Locate the cell with the specified text and output its (x, y) center coordinate. 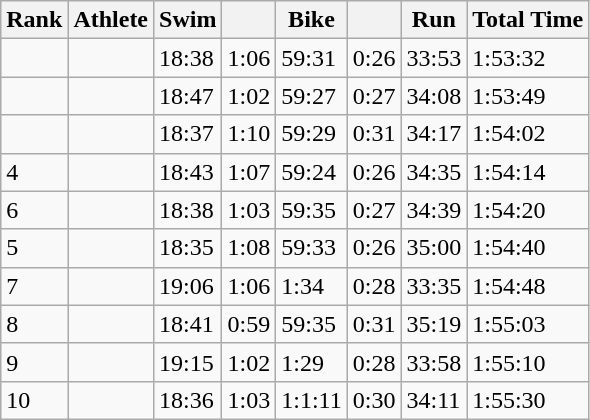
1:34 (312, 286)
Run (434, 20)
19:15 (188, 362)
59:24 (312, 172)
18:41 (188, 324)
1:54:14 (528, 172)
1:54:40 (528, 248)
1:55:03 (528, 324)
1:1:11 (312, 400)
18:37 (188, 134)
1:10 (249, 134)
18:36 (188, 400)
0:59 (249, 324)
1:54:02 (528, 134)
18:47 (188, 96)
18:35 (188, 248)
Swim (188, 20)
18:43 (188, 172)
34:39 (434, 210)
59:27 (312, 96)
Rank (34, 20)
1:53:32 (528, 58)
5 (34, 248)
1:55:10 (528, 362)
1:54:48 (528, 286)
34:11 (434, 400)
6 (34, 210)
1:55:30 (528, 400)
Total Time (528, 20)
35:19 (434, 324)
1:53:49 (528, 96)
33:35 (434, 286)
7 (34, 286)
4 (34, 172)
9 (34, 362)
8 (34, 324)
0:30 (374, 400)
1:07 (249, 172)
59:33 (312, 248)
59:31 (312, 58)
34:17 (434, 134)
59:29 (312, 134)
1:54:20 (528, 210)
Athlete (111, 20)
33:58 (434, 362)
19:06 (188, 286)
10 (34, 400)
34:35 (434, 172)
34:08 (434, 96)
1:08 (249, 248)
1:29 (312, 362)
35:00 (434, 248)
33:53 (434, 58)
Bike (312, 20)
